Detect which cell encompasses the target text, then output its [x, y] center coordinate. 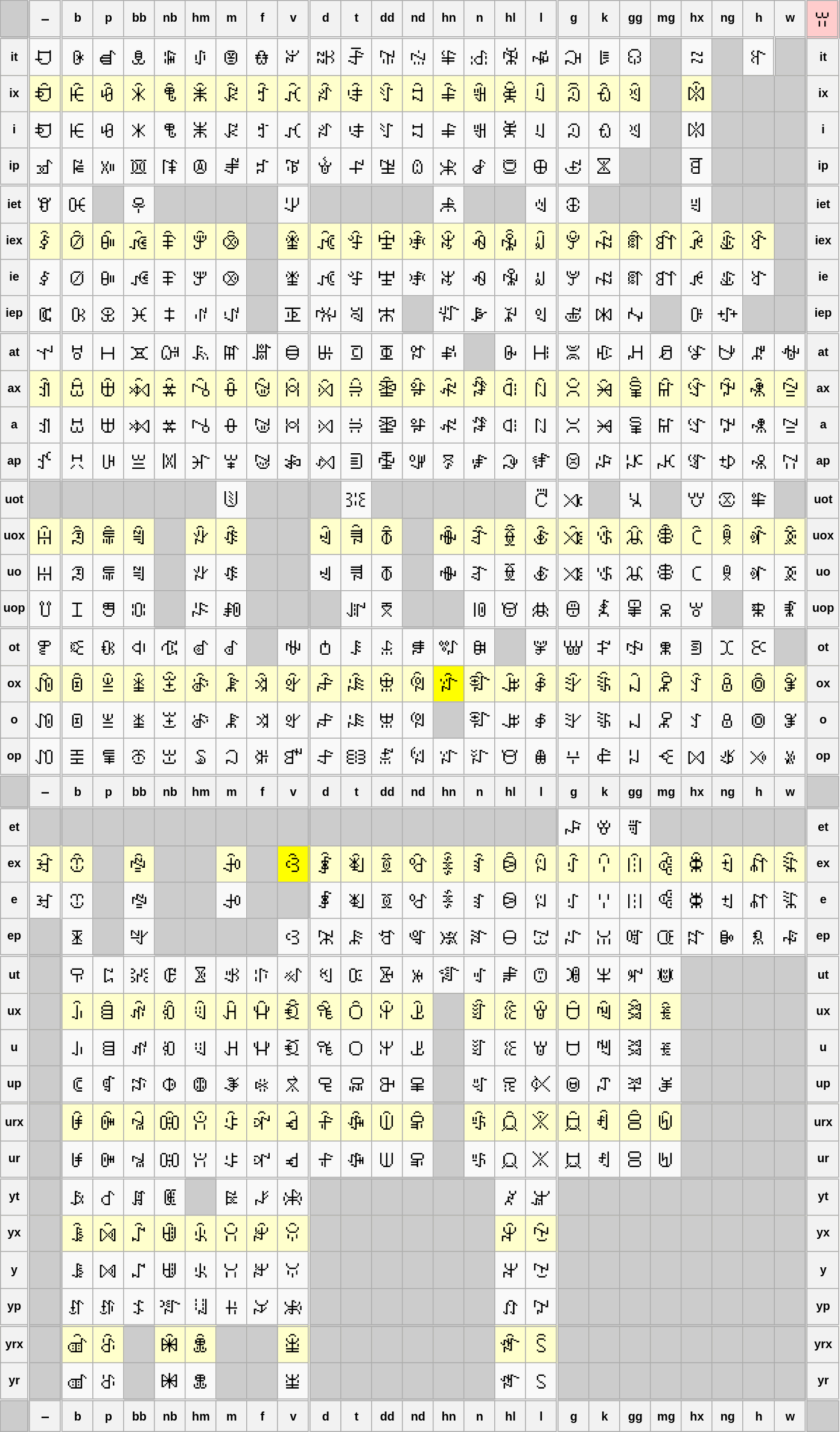
ꁃ [109, 536]
ꀭ [77, 1011]
ꁿ [170, 425]
ꃔ [262, 462]
ꄪ [356, 683]
ꃵ [293, 1011]
ꅐ [387, 1159]
ꈩ [635, 937]
ꀇ [45, 314]
ꈉ [605, 757]
ꂆ [170, 1011]
ꉒ [696, 499]
ꂵ [232, 352]
ꅺ [449, 900]
ꆢ [511, 536]
ꃝ [262, 1159]
ꅶ [449, 647]
ꊇ [791, 683]
ꆮ [511, 1084]
ꇿ [605, 352]
ꈃ [605, 536]
ꈓ [605, 1159]
ꆥ [511, 683]
ꈾ [666, 900]
ꉓ [696, 536]
ꄽ [387, 352]
ꅦ [418, 1122]
ꁌ [109, 1048]
ꅰ [449, 352]
ꀚ [77, 204]
ꁠ [139, 425]
ꉙ [696, 757]
ꆟ [511, 389]
ꀜ [77, 277]
ꀊ [45, 425]
ꁓ [109, 1306]
ꅘ [418, 389]
ꅳ [449, 462]
ꆹ [541, 130]
ꁋ [109, 1011]
ꈈ [605, 720]
ꂺ [232, 536]
ꂰ [232, 130]
ꇏ [541, 1011]
ꈯ [635, 1159]
ꅜ [418, 683]
ꄑ [325, 864]
ꆻ [541, 204]
ꄥ [356, 499]
ꂙ [200, 389]
ꄶ [387, 57]
ꂩ [200, 1233]
ꁝ [139, 314]
ꁙ [139, 167]
ꆄ [479, 389]
ꈠ [635, 572]
ꃡ [262, 1306]
ꁶ [170, 57]
ꂐ [170, 1381]
ꇮ [573, 827]
ꄻ [387, 277]
ꁾ [170, 389]
ꂻ [232, 572]
ꆐ [479, 937]
ꄱ [356, 1011]
ꀡ [77, 462]
ꃶ [293, 1048]
ꃉ [232, 1197]
ꊊ [791, 864]
ꆰ [511, 1159]
ꃂ [232, 900]
ꆡ [511, 462]
ꇨ [573, 572]
ꁞ [139, 352]
ꃪ [293, 352]
ꁛ [139, 241]
ꀔ [45, 900]
ꅎ [387, 1084]
ꉕ [696, 609]
ꈐ [605, 1048]
ꁒ [109, 1270]
ꀌ [45, 536]
ꃲ [293, 864]
ꆫ [511, 975]
ꇴ [573, 1048]
ꇑ [541, 1084]
ꊄ [791, 536]
ꅓ [418, 130]
ꃛ [262, 1084]
ꆇ [479, 536]
ꀐ [45, 683]
ꁇ [109, 683]
ꇹ [605, 93]
ꈸ [666, 609]
ꁪ [139, 900]
ꅿ [479, 130]
ꅆ [387, 720]
ꅾ [479, 93]
ꆂ [479, 277]
ꅷ [449, 683]
ꁄ [109, 572]
ꂷ [232, 425]
ꀻ [109, 167]
ꇦ [573, 499]
ꉣ [728, 462]
ꈰ [666, 241]
ꆑ [479, 975]
ꈖ [635, 130]
ꆉ [479, 609]
ꈑ [605, 1084]
ꃚ [262, 1048]
ꄇ [325, 352]
ꄁ [325, 93]
ꃀ [232, 757]
ꆔ [479, 1084]
ꂽ [232, 647]
ꈔ [635, 57]
ꃞ [262, 1197]
ꄡ [356, 352]
ꀰ [77, 1122]
ꆕ [479, 1122]
ꇾ [605, 314]
ꂑ [200, 57]
ꂹ [232, 499]
ꀳ [77, 1233]
ꄫ [356, 720]
ꆊ [479, 647]
ꃷ [293, 1084]
ꈊ [605, 827]
ꆙ [511, 130]
ꁁ [109, 425]
ꈀ [605, 389]
ꀾ [109, 314]
ꃣ [293, 93]
ꉆ [696, 57]
ꉞ [728, 277]
ꂍ [170, 1270]
ꁚ [139, 204]
ꃓ [262, 425]
ꇥ [573, 462]
ꉹ [759, 647]
ꅈ [387, 864]
ꂲ [232, 241]
ꄚ [356, 57]
ꉇ [696, 93]
ꉶ [759, 536]
ꆋ [479, 683]
ꃢ [293, 57]
ꉰ [759, 277]
ꈅ [605, 609]
ꄜ [356, 130]
ꈷ [666, 572]
ꀶ [77, 1344]
ꅪ [449, 130]
ꆸ [541, 93]
ꉉ [696, 167]
ꇬ [573, 720]
ꁘ [139, 130]
ꂅ [170, 975]
ꉎ [696, 352]
ꀿ [109, 352]
ꉷ [759, 572]
ꉌ [696, 277]
ꃩ [293, 314]
ꅟ [418, 864]
ꁤ [139, 609]
ꅽ [479, 57]
ꇝ [573, 167]
ꅥ [418, 1084]
ꉴ [759, 462]
ꈥ [635, 757]
ꈇ [605, 683]
ꄈ [325, 389]
ꂗ [200, 314]
ꇸ [605, 57]
ꀈ [45, 352]
ꇭ [573, 757]
ꁜ [139, 277]
ꊅ [791, 572]
ꀽ [109, 277]
ꄦ [356, 536]
ꁢ [139, 536]
ꇟ [573, 241]
ꃋ [232, 1270]
ꀗ [77, 93]
ꉔ [696, 572]
ꁸ [170, 130]
ꃾ [293, 1344]
ꀸ [109, 57]
ꈧ [635, 864]
ꂝ [200, 572]
ꇀ [541, 389]
ꀂ [45, 130]
ꉻ [759, 720]
ꄘ [325, 1122]
ꂃ [170, 720]
ꉅ [666, 1159]
ꇉ [541, 720]
ꃏ [262, 130]
ꂘ [200, 352]
ꅯ [449, 314]
ꊈ [791, 720]
ꀨ [77, 757]
ꆴ [511, 1306]
ꄵ [356, 1159]
ꅼ [449, 975]
ꄓ [325, 937]
ꈄ [605, 572]
ꄌ [325, 572]
ꈛ [635, 389]
ꀷ [77, 1381]
ꆆ [479, 462]
ꉿ [759, 937]
ꇻ [605, 167]
ꄠ [356, 314]
ꅏ [387, 1122]
ꁉ [109, 757]
ꆷ [541, 57]
ꉍ [696, 314]
ꂢ [200, 757]
ꅁ [387, 536]
ꆠ [511, 425]
ꈡ [635, 609]
ꉯ [759, 241]
ꅵ [449, 572]
ꅠ [418, 900]
ꂴ [232, 314]
ꈋ [605, 864]
ꃌ [232, 1306]
ꇧ [573, 536]
ꅨ [449, 57]
ꈽ [666, 864]
ꄢ [356, 389]
ꇽ [605, 277]
ꄕ [325, 1011]
ꄂ [325, 130]
ꀅ [45, 241]
ꂠ [200, 683]
ꇵ [573, 1084]
ꇊ [541, 757]
ꆅ [479, 425]
ꄸ [387, 130]
ꁦ [139, 683]
ꇂ [541, 462]
ꄟ [356, 277]
ꆶ [511, 1381]
ꁲ [139, 1197]
ꉺ [759, 683]
ꂓ [200, 130]
ꃨ [293, 277]
ꇆ [541, 609]
ꆵ [511, 1344]
ꂥ [200, 1048]
ꉁ [666, 1011]
ꁩ [139, 864]
ꉨ [728, 683]
ꁼ [170, 314]
ꂕ [200, 241]
ꄏ [325, 720]
ꇼ [605, 241]
ꇘ [541, 1344]
ꀀ [45, 57]
ꀧ [77, 720]
ꃅ [232, 1048]
ꈍ [605, 937]
ꂯ [232, 93]
ꅸ [449, 757]
ꃧ [293, 241]
ꅒ [418, 93]
ꇚ [573, 57]
ꁐ [109, 1197]
ꄴ [356, 1122]
ꅬ [449, 204]
ꄤ [356, 462]
ꃬ [293, 425]
ꁺ [170, 241]
ꅝ [418, 720]
ꉗ [696, 683]
ꄞ [356, 241]
ꉋ [696, 241]
ꃁ [232, 864]
ꈂ [605, 462]
ꀄ [45, 204]
ꄾ [387, 389]
ꂇ [170, 1048]
ꆗ [511, 57]
ꆜ [511, 277]
ꃮ [293, 647]
ꄃ [325, 167]
ꂫ [200, 1306]
ꈼ [666, 757]
ꆖ [479, 1159]
ꆲ [511, 1233]
ꃙ [262, 1011]
ꆀ [479, 167]
ꇠ [573, 277]
ꂊ [170, 1159]
ꇋ [541, 864]
ꇁ [541, 425]
ꈚ [635, 352]
ꀯ [77, 1084]
ꇕ [541, 1233]
ꃊ [232, 1233]
ꁗ [139, 93]
ꇛ [573, 93]
ꂾ [232, 683]
ꁳ [139, 1233]
ꇅ [541, 572]
ꃴ [293, 975]
ꀓ [45, 864]
ꅕ [418, 241]
ꇒ [541, 1122]
ꁈ [109, 720]
ꂋ [170, 1197]
ꉑ [696, 462]
ꇱ [573, 937]
ꇤ [573, 425]
ꀹ [109, 93]
ꃈ [232, 1159]
ꃽ [293, 1306]
ꆏ [479, 900]
ꁎ [109, 1122]
ꉥ [728, 536]
ꂡ [200, 720]
ꇌ [541, 900]
ꀏ [45, 647]
ꀠ [77, 425]
ꁅ [109, 609]
ꈙ [635, 314]
ꆼ [541, 241]
ꊀ [791, 352]
ꀼ [109, 241]
ꂔ [200, 167]
ꆬ [511, 1011]
ꉏ [696, 389]
ꆌ [479, 720]
ꂮ [232, 57]
ꁕ [109, 1381]
ꆿ [541, 352]
ꀉ [45, 389]
ꉢ [728, 425]
ꆞ [511, 352]
ꆈ [479, 572]
ꉜ [696, 937]
ꅤ [418, 1048]
ꂭ [200, 1381]
ꅧ [418, 1159]
ꄄ [325, 241]
ꂪ [200, 1270]
ꉚ [696, 864]
ꇫ [573, 683]
ꀁ [45, 93]
ꂧ [200, 1122]
ꉟ [728, 314]
ꇡ [573, 314]
ꂬ [200, 1344]
ꃸ [293, 1122]
ꂟ [200, 647]
ꀩ [77, 864]
ꅭ [449, 241]
ꇎ [541, 975]
ꆨ [511, 864]
ꃕ [262, 683]
ꃟ [262, 1233]
ꁊ [109, 975]
ꈺ [666, 683]
ꁽ [170, 352]
ꁔ [109, 1344]
ꅮ [449, 277]
ꃼ [293, 1270]
ꇳ [573, 1011]
ꇶ [573, 1122]
ꃒ [262, 389]
ꂛ [200, 462]
ꂼ [232, 609]
ꁫ [139, 937]
ꅑ [418, 57]
ꂜ [200, 536]
ꈣ [635, 683]
ꃭ [293, 462]
ꅅ [387, 683]
ꈏ [605, 1011]
ꂣ [200, 975]
ꇞ [573, 204]
ꅡ [418, 937]
ꇍ [541, 937]
ꅄ [387, 647]
ꉾ [759, 900]
ꀪ [77, 900]
ꈕ [635, 93]
ꈬ [635, 1048]
ꄎ [325, 683]
ꁻ [170, 277]
ꄙ [325, 1159]
ꈭ [635, 1084]
ꁣ [139, 572]
ꁏ [109, 1159]
ꈎ [605, 975]
ꂶ [232, 389]
ꂤ [200, 1011]
ꃤ [293, 130]
ꃱ [293, 757]
ꅔ [418, 167]
ꀤ [77, 609]
ꄅ [325, 277]
ꀖ [77, 57]
ꃐ [262, 167]
ꃘ [262, 975]
ꈫ [635, 1011]
ꉀ [666, 975]
ꅙ [418, 425]
ꁆ [109, 647]
ꆎ [479, 864]
ꇣ [573, 389]
ꉃ [666, 1084]
ꄝ [356, 167]
ꃺ [293, 1197]
ꇈ [541, 683]
ꁯ [139, 1084]
ꇄ [541, 536]
ꄨ [356, 609]
ꃠ [262, 1270]
ꇲ [573, 975]
ꄋ [325, 536]
ꉽ [759, 864]
ꉘ [696, 720]
ꃃ [232, 975]
ꀍ [45, 572]
ꉧ [728, 647]
ꇓ [541, 1159]
ꉪ [728, 757]
ꆃ [479, 314]
ꃯ [293, 683]
ꀣ [77, 572]
ꇃ [541, 499]
ꀺ [109, 130]
ꇢ [573, 352]
ꀘ [77, 130]
ꇗ [541, 1306]
ꄉ [325, 425]
ꇜ [573, 130]
ꅫ [449, 167]
ꂌ [170, 1233]
ꆺ [541, 167]
ꈝ [635, 462]
ꄧ [356, 572]
ꈱ [666, 277]
ꆘ [511, 93]
ꉭ [728, 937]
ꀃ [45, 167]
ꆤ [511, 609]
ꀒ [45, 757]
ꇖ [541, 1270]
ꀎ [45, 609]
ꊉ [791, 757]
ꉠ [728, 352]
ꂏ [170, 1344]
ꆁ [479, 241]
ꂒ [200, 93]
ꈦ [635, 827]
ꆦ [511, 720]
ꃎ [262, 93]
ꃳ [293, 937]
ꇯ [573, 864]
ꀟ [77, 389]
ꄐ [325, 757]
ꅛ [418, 647]
ꄳ [356, 1084]
ꁂ [109, 462]
ꃄ [232, 1011]
ꂈ [170, 1084]
ꂁ [170, 647]
ꀵ [77, 1306]
ꆝ [511, 314]
ꈢ [635, 647]
ꄿ [387, 425]
ꃫ [293, 389]
ꇰ [573, 900]
ꅞ [418, 757]
ꁮ [139, 1048]
ꀫ [77, 937]
ꆛ [511, 241]
ꄭ [356, 864]
ꃥ [293, 167]
ꆣ [511, 572]
ꂸ [232, 462]
ꆽ [541, 277]
ꀛ [77, 241]
ꃹ [293, 1159]
ꀬ [77, 975]
ꉐ [696, 425]
ꅣ [418, 1011]
ꇷ [573, 1159]
ꁹ [170, 167]
ꉊ [696, 204]
ꅌ [387, 1011]
ꈗ [635, 241]
ꂂ [170, 683]
ꂞ [200, 609]
ꂱ [232, 167]
ꆧ [511, 757]
ꄰ [356, 975]
ꃦ [293, 204]
ꁖ [139, 57]
ꈿ [666, 937]
ꇩ [573, 609]
ꇙ [541, 1381]
ꆒ [479, 1011]
ꄛ [356, 93]
ꁰ [139, 1122]
ꈲ [666, 352]
ꄼ [387, 314]
ꉱ [759, 352]
ꈨ [635, 900]
ꄒ [325, 900]
ꄍ [325, 647]
ꂚ [200, 425]
ꈪ [635, 975]
ꀢ [77, 536]
ꀞ [77, 352]
ꃍ [262, 57]
ꄖ [325, 1048]
ꇪ [573, 647]
ꅲ [449, 425]
ꈌ [605, 900]
ꈘ [635, 277]
ꄺ [387, 241]
ꊂ [791, 425]
ꄹ [387, 167]
ꈴ [666, 425]
ꅍ [387, 1048]
ꂀ [170, 462]
ꉸ [759, 609]
ꇐ [541, 1048]
ꅢ [418, 975]
ꈵ [666, 462]
ꈟ [635, 536]
ꇇ [541, 647]
ꁀ [109, 389]
ꆚ [511, 167]
ꉤ [728, 499]
ꃑ [262, 352]
ꄣ [356, 425]
ꃗ [262, 757]
ꄯ [356, 937]
ꆪ [511, 937]
ꉩ [728, 720]
ꃰ [293, 720]
ꀲ [77, 1197]
ꆱ [511, 1197]
ꁡ [139, 462]
ꈳ [666, 389]
ꀕ [822, 19]
ꈜ [635, 425]
ꀙ [77, 167]
ꅀ [387, 462]
ꁧ [139, 720]
ꄷ [387, 93]
ꁵ [139, 1306]
ꈆ [605, 647]
ꀋ [45, 462]
ꄩ [356, 647]
ꉵ [759, 499]
ꂖ [200, 277]
ꅱ [449, 389]
ꉮ [759, 57]
ꅩ [449, 93]
ꆯ [511, 1122]
ꈹ [666, 647]
ꉛ [696, 900]
ꄲ [356, 1048]
ꇺ [605, 130]
ꊆ [791, 609]
ꉝ [728, 241]
ꂿ [232, 720]
ꆾ [541, 314]
ꅊ [387, 937]
ꁴ [139, 1270]
ꉖ [696, 647]
ꅉ [387, 900]
ꅴ [449, 536]
ꈮ [635, 1122]
ꈞ [635, 499]
ꊁ [791, 389]
ꃻ [293, 1233]
ꄔ [325, 975]
ꂦ [200, 1084]
ꆳ [511, 1270]
ꅇ [387, 757]
ꅃ [387, 609]
ꅚ [418, 462]
ꈶ [666, 536]
ꉈ [696, 130]
ꃇ [232, 1122]
ꉳ [759, 425]
ꄮ [356, 900]
ꊌ [791, 937]
ꃿ [293, 1381]
ꂉ [170, 1122]
ꄆ [325, 314]
ꀑ [45, 720]
ꉡ [728, 389]
ꂳ [232, 277]
ꉫ [728, 864]
ꅹ [449, 864]
ꀝ [77, 314]
ꉬ [728, 900]
ꅂ [387, 572]
ꁬ [139, 975]
ꉂ [666, 1048]
ꉦ [728, 572]
ꁍ [109, 1084]
ꄀ [325, 57]
ꀴ [77, 1270]
ꊃ [791, 462]
ꂨ [200, 1159]
ꆭ [511, 1048]
ꁱ [139, 1159]
ꈤ [635, 720]
ꆓ [479, 1048]
ꁨ [139, 757]
ꅖ [418, 277]
ꄗ [325, 1084]
ꃖ [262, 720]
ꄊ [325, 462]
ꁟ [139, 389]
ꊋ [791, 900]
ꀮ [77, 1048]
ꀥ [77, 647]
ꇔ [541, 1197]
ꁑ [109, 1233]
ꉼ [759, 757]
ꁷ [170, 93]
ꅋ [387, 975]
ꂄ [170, 757]
ꃜ [262, 1122]
ꈒ [605, 1122]
ꉄ [666, 1122]
ꈻ [666, 720]
ꀆ [45, 277]
ꄬ [356, 757]
ꆩ [511, 900]
ꂎ [170, 1306]
ꀱ [77, 1159]
ꀦ [77, 683]
ꉲ [759, 389]
ꁥ [139, 647]
ꈁ [605, 425]
ꅗ [418, 352]
ꃆ [232, 1084]
ꆍ [479, 757]
ꁭ [139, 1011]
ꅻ [449, 937]
